Extract the (X, Y) coordinate from the center of the cell holding the provided text.  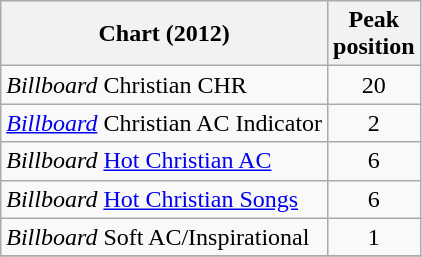
20 (374, 85)
Billboard Christian AC Indicator (164, 123)
2 (374, 123)
Chart (2012) (164, 34)
Billboard Hot Christian AC (164, 161)
1 (374, 237)
Billboard Christian CHR (164, 85)
Billboard Soft AC/Inspirational (164, 237)
Peakposition (374, 34)
Billboard Hot Christian Songs (164, 199)
